Output the [x, y] coordinate of the center of the cell containing the given text.  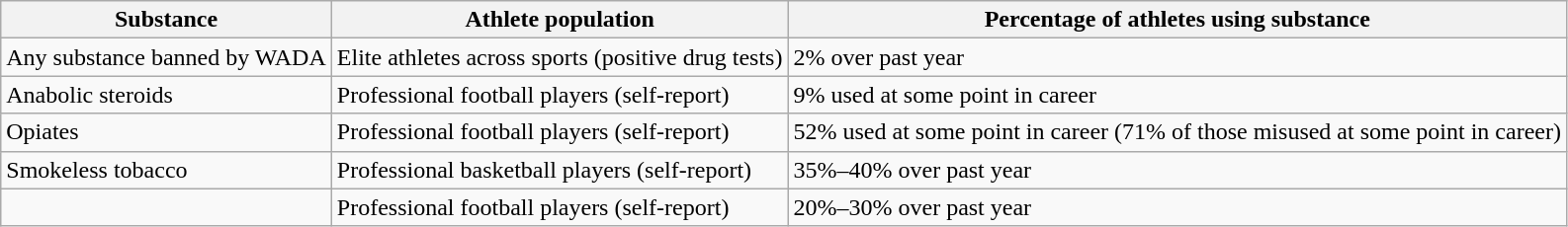
Elite athletes across sports (positive drug tests) [560, 57]
Professional basketball players (self-report) [560, 170]
Any substance banned by WADA [166, 57]
Athlete population [560, 20]
Smokeless tobacco [166, 170]
Anabolic steroids [166, 95]
35%–40% over past year [1177, 170]
2% over past year [1177, 57]
Percentage of athletes using substance [1177, 20]
Opiates [166, 132]
9% used at some point in career [1177, 95]
52% used at some point in career (71% of those misused at some point in career) [1177, 132]
Substance [166, 20]
20%–30% over past year [1177, 207]
